Return the (x, y) coordinate for the center point of the cell that contains the specified text.  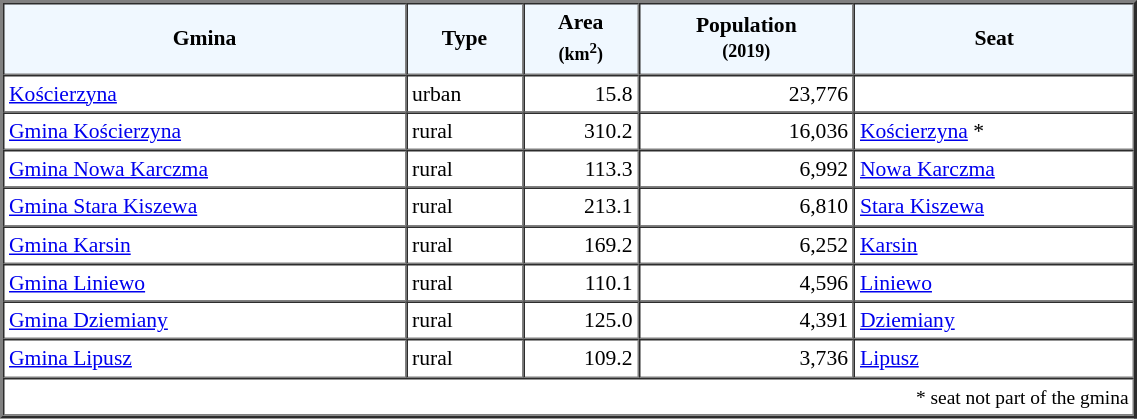
Lipusz (994, 359)
213.1 (581, 207)
urban (464, 93)
Gmina Liniewo (204, 283)
113.3 (581, 169)
310.2 (581, 131)
Dziemiany (994, 321)
Population(2019) (746, 38)
3,736 (746, 359)
6,252 (746, 245)
Karsin (994, 245)
Gmina Karsin (204, 245)
15.8 (581, 93)
125.0 (581, 321)
Gmina Lipusz (204, 359)
Gmina Dziemiany (204, 321)
6,992 (746, 169)
Kościerzyna * (994, 131)
4,596 (746, 283)
Seat (994, 38)
Nowa Karczma (994, 169)
6,810 (746, 207)
Area(km2) (581, 38)
Type (464, 38)
169.2 (581, 245)
Liniewo (994, 283)
109.2 (581, 359)
* seat not part of the gmina (569, 396)
Gmina Nowa Karczma (204, 169)
Gmina Stara Kiszewa (204, 207)
Stara Kiszewa (994, 207)
Gmina (204, 38)
110.1 (581, 283)
Kościerzyna (204, 93)
4,391 (746, 321)
23,776 (746, 93)
16,036 (746, 131)
Gmina Kościerzyna (204, 131)
